Scan for the cell matching the given text and deliver its (X, Y) coordinate at center. 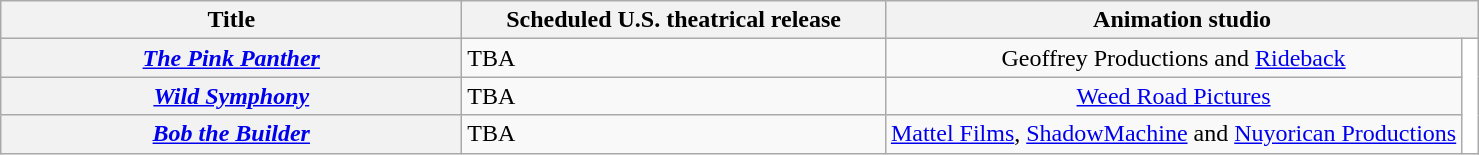
Weed Road Pictures (1173, 96)
Wild Symphony (232, 96)
Bob the Builder (232, 134)
Mattel Films, ShadowMachine and Nuyorican Productions (1173, 134)
Title (232, 20)
Animation studio (1182, 20)
The Pink Panther (232, 58)
Scheduled U.S. theatrical release (674, 20)
Geoffrey Productions and Rideback (1173, 58)
